For the text-containing cell, return its midpoint in [x, y] coordinate format. 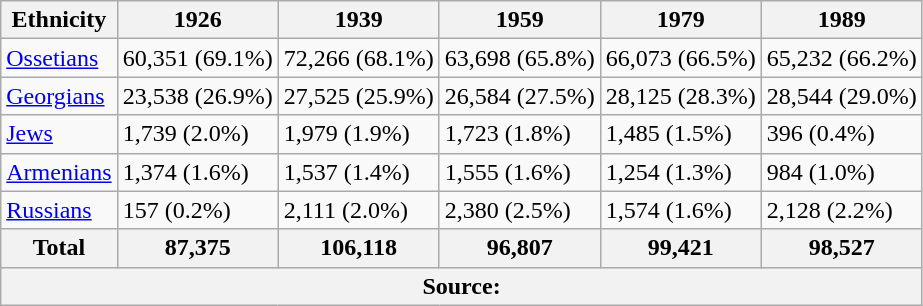
1,537 (1.4%) [358, 172]
Total [59, 248]
1959 [520, 20]
1979 [680, 20]
1,723 (1.8%) [520, 134]
1,574 (1.6%) [680, 210]
Ethnicity [59, 20]
1,739 (2.0%) [198, 134]
23,538 (26.9%) [198, 96]
96,807 [520, 248]
106,118 [358, 248]
1,979 (1.9%) [358, 134]
28,544 (29.0%) [842, 96]
26,584 (27.5%) [520, 96]
66,073 (66.5%) [680, 58]
1939 [358, 20]
Georgians [59, 96]
1,374 (1.6%) [198, 172]
72,266 (68.1%) [358, 58]
87,375 [198, 248]
98,527 [842, 248]
Ossetians [59, 58]
1989 [842, 20]
99,421 [680, 248]
157 (0.2%) [198, 210]
396 (0.4%) [842, 134]
1926 [198, 20]
Russians [59, 210]
28,125 (28.3%) [680, 96]
984 (1.0%) [842, 172]
1,254 (1.3%) [680, 172]
Jews [59, 134]
Source: [462, 286]
63,698 (65.8%) [520, 58]
2,111 (2.0%) [358, 210]
27,525 (25.9%) [358, 96]
Armenians [59, 172]
1,485 (1.5%) [680, 134]
65,232 (66.2%) [842, 58]
1,555 (1.6%) [520, 172]
2,380 (2.5%) [520, 210]
2,128 (2.2%) [842, 210]
60,351 (69.1%) [198, 58]
